Search for the cell housing the specified text and yield its [X, Y] center coordinate. 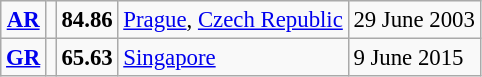
GR [24, 58]
Singapore [233, 58]
Prague, Czech Republic [233, 20]
29 June 2003 [414, 20]
84.86 [87, 20]
9 June 2015 [414, 58]
AR [24, 20]
65.63 [87, 58]
